Output the (x, y) coordinate of the center of the cell containing the given text.  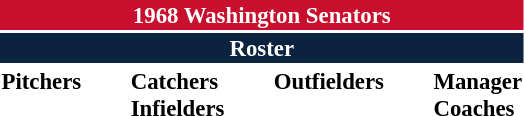
1968 Washington Senators (262, 15)
Roster (262, 48)
